Detect which cell encompasses the target text, then output its (x, y) center coordinate. 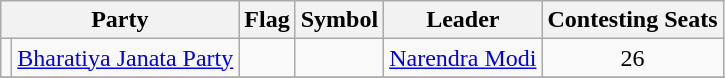
Narendra Modi (463, 58)
Contesting Seats (632, 20)
Leader (463, 20)
Symbol (339, 20)
Party (120, 20)
Flag (267, 20)
26 (632, 58)
Bharatiya Janata Party (126, 58)
